Locate the cell with the specified text and output its [X, Y] center coordinate. 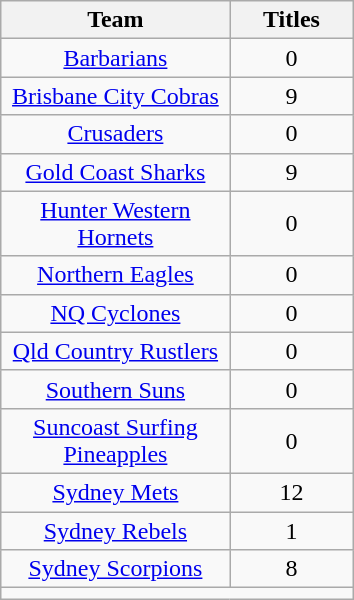
NQ Cyclones [116, 313]
Titles [292, 20]
Hunter Western Hornets [116, 224]
12 [292, 492]
Southern Suns [116, 389]
Qld Country Rustlers [116, 351]
Gold Coast Sharks [116, 172]
Crusaders [116, 134]
8 [292, 569]
Team [116, 20]
Brisbane City Cobras [116, 96]
Barbarians [116, 58]
Sydney Rebels [116, 531]
Sydney Scorpions [116, 569]
Suncoast Surfing Pineapples [116, 440]
Northern Eagles [116, 275]
1 [292, 531]
Sydney Mets [116, 492]
